Return (X, Y) of the center of cell containing provided text 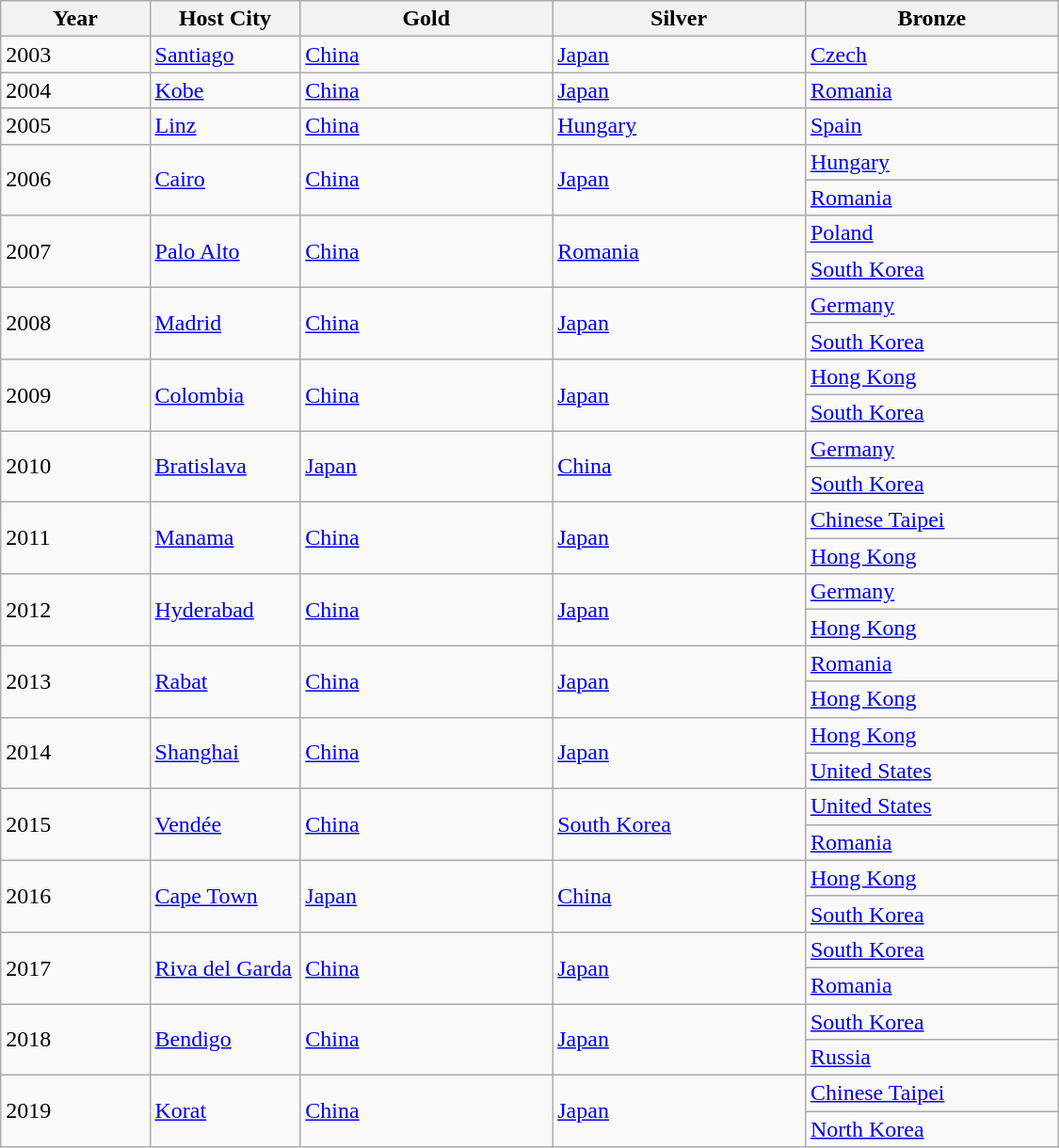
2006 (75, 180)
Santiago (225, 55)
Year (75, 19)
Linz (225, 126)
2008 (75, 323)
Korat (225, 1111)
Silver (680, 19)
Manama (225, 538)
Vendée (225, 824)
2005 (75, 126)
2014 (75, 753)
Cairo (225, 180)
2004 (75, 90)
Spain (932, 126)
Madrid (225, 323)
2017 (75, 967)
Russia (932, 1058)
2003 (75, 55)
Rabat (225, 681)
2011 (75, 538)
Hyderabad (225, 610)
2012 (75, 610)
Bratislava (225, 467)
Shanghai (225, 753)
Poland (932, 233)
2010 (75, 467)
2007 (75, 251)
2018 (75, 1039)
Bronze (932, 19)
2016 (75, 896)
Colombia (225, 394)
Palo Alto (225, 251)
2019 (75, 1111)
Gold (426, 19)
Kobe (225, 90)
North Korea (932, 1129)
2009 (75, 394)
Czech (932, 55)
Cape Town (225, 896)
2015 (75, 824)
Host City (225, 19)
Riva del Garda (225, 967)
2013 (75, 681)
Bendigo (225, 1039)
